Search for the cell housing the specified text and yield its [X, Y] center coordinate. 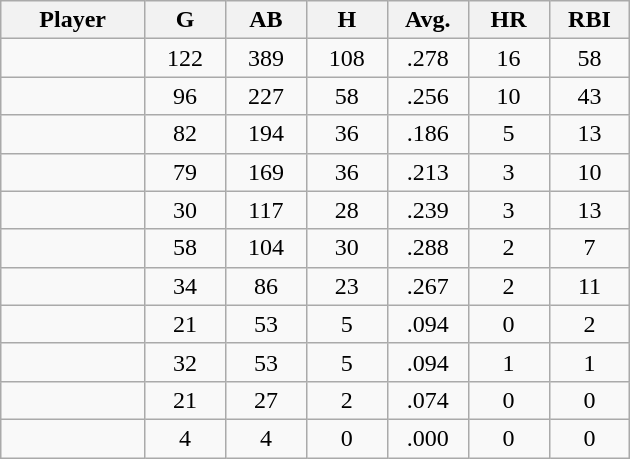
194 [266, 134]
32 [186, 362]
43 [590, 96]
G [186, 20]
RBI [590, 20]
H [346, 20]
.278 [428, 58]
27 [266, 400]
16 [508, 58]
.186 [428, 134]
HR [508, 20]
.239 [428, 210]
.288 [428, 248]
104 [266, 248]
169 [266, 172]
23 [346, 286]
.267 [428, 286]
82 [186, 134]
AB [266, 20]
122 [186, 58]
108 [346, 58]
117 [266, 210]
227 [266, 96]
Avg. [428, 20]
11 [590, 286]
.256 [428, 96]
96 [186, 96]
7 [590, 248]
389 [266, 58]
28 [346, 210]
.074 [428, 400]
79 [186, 172]
34 [186, 286]
86 [266, 286]
Player [73, 20]
.213 [428, 172]
.000 [428, 438]
